Return (X, Y) of the center of cell containing provided text 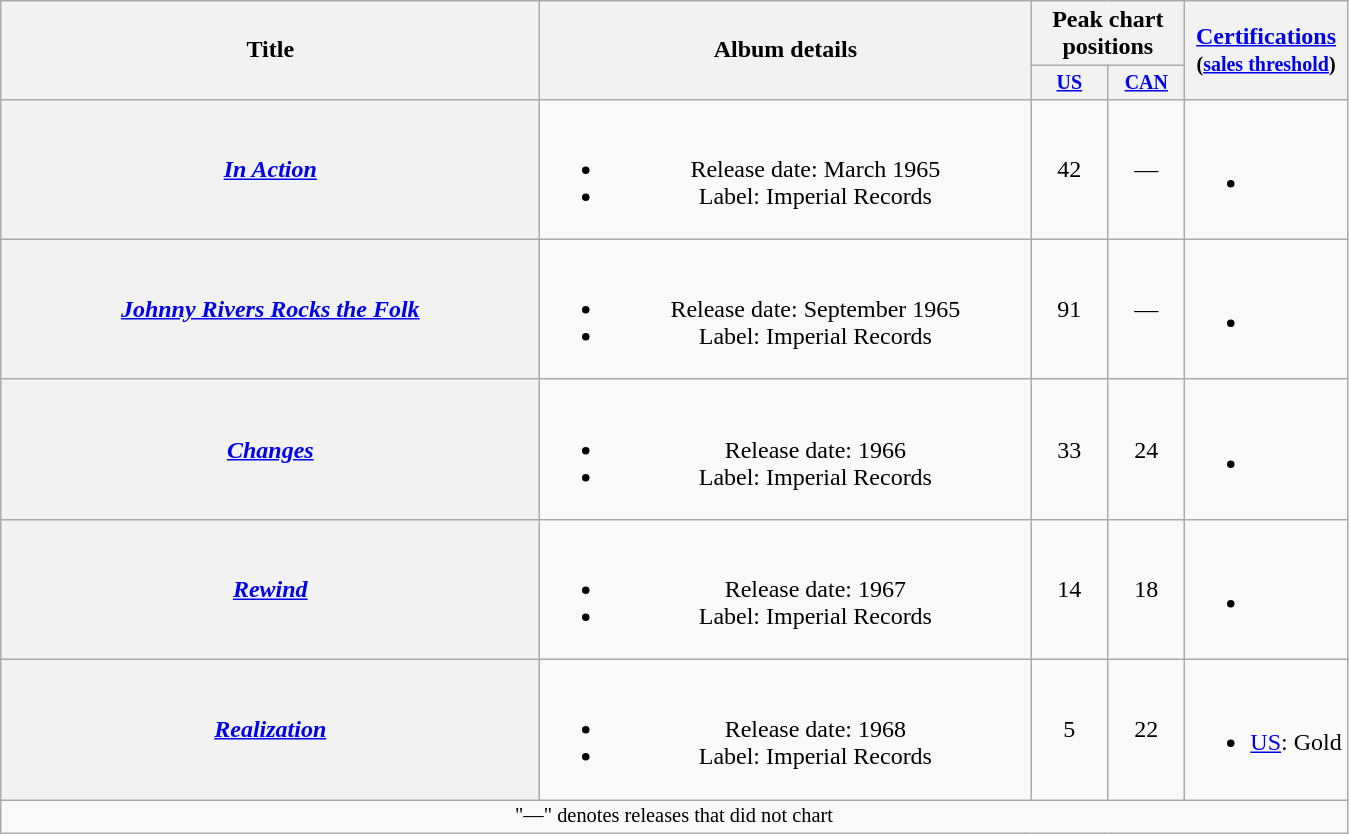
Peak chartpositions (1108, 34)
In Action (270, 169)
22 (1146, 730)
US: Gold (1266, 730)
Realization (270, 730)
5 (1070, 730)
91 (1070, 309)
Title (270, 50)
18 (1146, 589)
Release date: 1968Label: Imperial Records (786, 730)
Rewind (270, 589)
"—" denotes releases that did not chart (674, 817)
Release date: 1967Label: Imperial Records (786, 589)
14 (1070, 589)
33 (1070, 449)
Album details (786, 50)
Release date: March 1965Label: Imperial Records (786, 169)
Release date: 1966Label: Imperial Records (786, 449)
Changes (270, 449)
42 (1070, 169)
Release date: September 1965Label: Imperial Records (786, 309)
Certifications(sales threshold) (1266, 50)
US (1070, 82)
CAN (1146, 82)
24 (1146, 449)
Johnny Rivers Rocks the Folk (270, 309)
